Find where the given text appears and provide that cell's center as (x, y) coordinate. 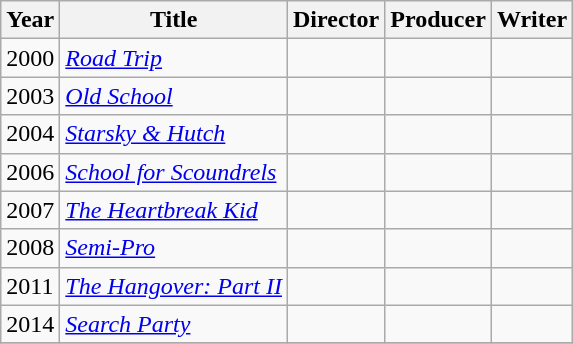
2000 (30, 58)
Road Trip (174, 58)
Year (30, 20)
Director (336, 20)
Title (174, 20)
Old School (174, 96)
2007 (30, 210)
Writer (532, 20)
2004 (30, 134)
2006 (30, 172)
Starsky & Hutch (174, 134)
2008 (30, 248)
The Heartbreak Kid (174, 210)
Search Party (174, 324)
2011 (30, 286)
The Hangover: Part II (174, 286)
School for Scoundrels (174, 172)
2003 (30, 96)
Producer (438, 20)
Semi-Pro (174, 248)
2014 (30, 324)
